Output the [X, Y] coordinate of the center of the cell containing the given text.  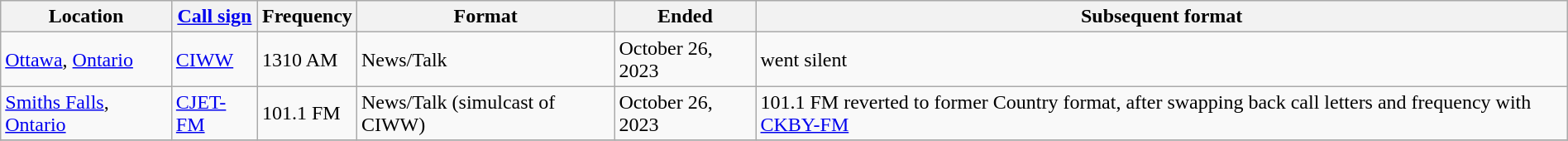
Format [485, 17]
101.1 FM reverted to former Country format, after swapping back call letters and frequency with CKBY-FM [1161, 113]
Smiths Falls, Ontario [86, 113]
News/Talk (simulcast of CIWW) [485, 113]
Subsequent format [1161, 17]
Frequency [307, 17]
101.1 FM [307, 113]
Ended [685, 17]
went silent [1161, 60]
CIWW [214, 60]
CJET-FM [214, 113]
1310 AM [307, 60]
Ottawa, Ontario [86, 60]
Call sign [214, 17]
Location [86, 17]
News/Talk [485, 60]
